Return [X, Y] of the center of cell containing provided text 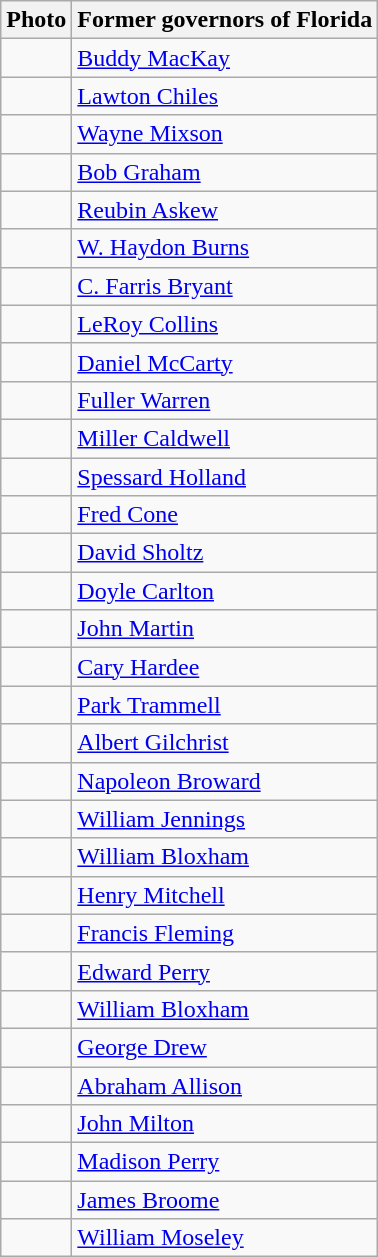
Bob Graham [225, 172]
Daniel McCarty [225, 362]
Lawton Chiles [225, 96]
Doyle Carlton [225, 591]
Albert Gilchrist [225, 743]
Francis Fleming [225, 933]
Cary Hardee [225, 667]
W. Haydon Burns [225, 248]
Buddy MacKay [225, 58]
Napoleon Broward [225, 781]
Fuller Warren [225, 400]
Madison Perry [225, 1162]
Wayne Mixson [225, 134]
Abraham Allison [225, 1085]
Henry Mitchell [225, 895]
Reubin Askew [225, 210]
Park Trammell [225, 705]
John Martin [225, 629]
George Drew [225, 1047]
James Broome [225, 1200]
Fred Cone [225, 515]
LeRoy Collins [225, 324]
David Sholtz [225, 553]
Spessard Holland [225, 477]
Edward Perry [225, 971]
William Jennings [225, 819]
Miller Caldwell [225, 438]
Photo [36, 20]
Former governors of Florida [225, 20]
C. Farris Bryant [225, 286]
William Moseley [225, 1238]
John Milton [225, 1124]
